Provide the (X, Y) coordinate of the cell's center where the given text is located.  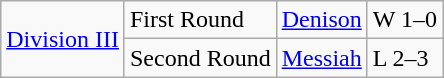
Denison (322, 20)
Second Round (200, 58)
L 2–3 (404, 58)
Messiah (322, 58)
Division III (63, 39)
First Round (200, 20)
W 1–0 (404, 20)
